Determine the [x, y] coordinate at the center of the cell enclosing the given text.  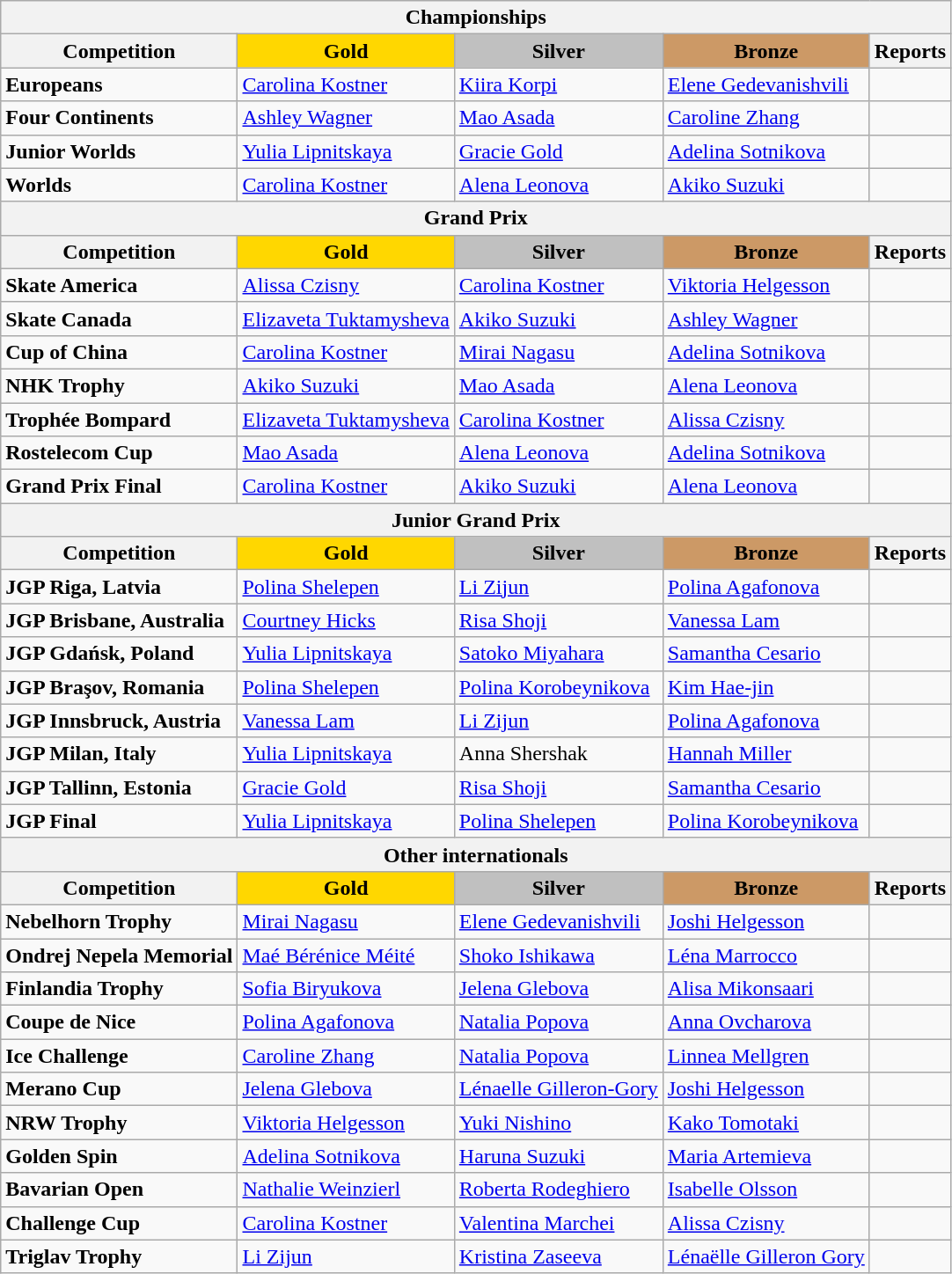
Championships [476, 18]
NRW Trophy [120, 1123]
Trophée Bompard [120, 420]
Ondrej Nepela Memorial [120, 955]
Alisa Mikonsaari [765, 989]
Kako Tomotaki [765, 1123]
Ice Challenge [120, 1056]
Satoko Miyahara [558, 654]
Maria Artemieva [765, 1156]
Sofia Biryukova [346, 989]
NHK Trophy [120, 385]
Worlds [120, 185]
Maé Bérénice Méité [346, 955]
Finlandia Trophy [120, 989]
Léna Marrocco [765, 955]
Merano Cup [120, 1089]
Grand Prix [476, 218]
Triglav Trophy [120, 1256]
JGP Final [120, 821]
Linnea Mellgren [765, 1056]
Isabelle Olsson [765, 1190]
JGP Riga, Latvia [120, 587]
JGP Braşov, Romania [120, 687]
Kristina Zaseeva [558, 1256]
Lénaëlle Gilleron Gory [765, 1256]
Cup of China [120, 352]
Junior Worlds [120, 151]
Valentina Marchei [558, 1223]
Nathalie Weinzierl [346, 1190]
Haruna Suzuki [558, 1156]
JGP Brisbane, Australia [120, 620]
Nebelhorn Trophy [120, 921]
Rostelecom Cup [120, 453]
Anna Ovcharova [765, 1022]
Grand Prix Final [120, 487]
JGP Gdańsk, Poland [120, 654]
Skate Canada [120, 318]
Coupe de Nice [120, 1022]
Golden Spin [120, 1156]
Kiira Korpi [558, 84]
Roberta Rodeghiero [558, 1190]
Europeans [120, 84]
Junior Grand Prix [476, 520]
Bavarian Open [120, 1190]
Four Continents [120, 118]
JGP Innsbruck, Austria [120, 721]
Lénaelle Gilleron-Gory [558, 1089]
Anna Shershak [558, 754]
Courtney Hicks [346, 620]
Hannah Miller [765, 754]
Yuki Nishino [558, 1123]
Other internationals [476, 854]
Kim Hae-jin [765, 687]
JGP Milan, Italy [120, 754]
JGP Tallinn, Estonia [120, 787]
Challenge Cup [120, 1223]
Skate America [120, 285]
Shoko Ishikawa [558, 955]
